Output the [x, y] coordinate of the center of the cell containing the given text.  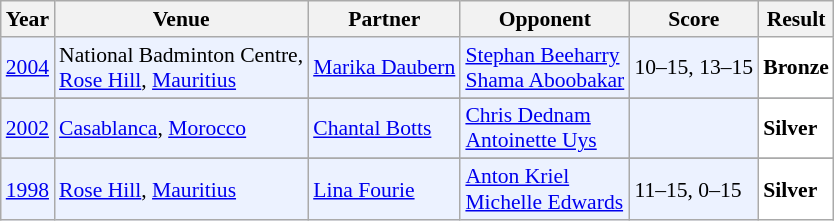
National Badminton Centre,Rose Hill, Mauritius [181, 68]
Year [28, 19]
2002 [28, 128]
Marika Daubern [384, 68]
Casablanca, Morocco [181, 128]
Partner [384, 19]
Score [694, 19]
1998 [28, 190]
Result [796, 19]
Lina Fourie [384, 190]
Stephan Beeharry Shama Aboobakar [544, 68]
Venue [181, 19]
Opponent [544, 19]
Anton Kriel Michelle Edwards [544, 190]
Chris Dednam Antoinette Uys [544, 128]
Chantal Botts [384, 128]
Rose Hill, Mauritius [181, 190]
10–15, 13–15 [694, 68]
11–15, 0–15 [694, 190]
Bronze [796, 68]
2004 [28, 68]
